Capture the cell that displays the provided text and extract its (x, y) central coordinate. 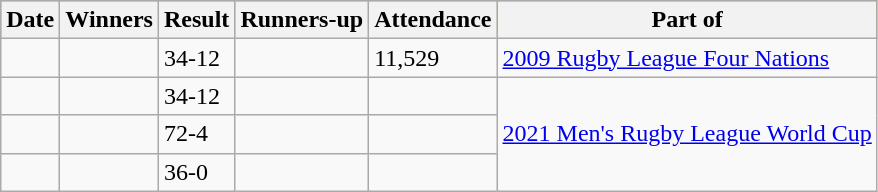
Date (30, 20)
11,529 (433, 58)
36-0 (196, 172)
2009 Rugby League Four Nations (687, 58)
72-4 (196, 134)
Attendance (433, 20)
Runners-up (302, 20)
2021 Men's Rugby League World Cup (687, 134)
Winners (110, 20)
Result (196, 20)
Part of (687, 20)
